Determine the [x, y] coordinate at the center of the cell enclosing the given text.  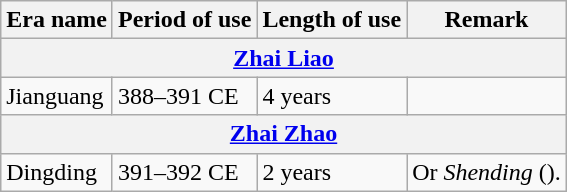
4 years [332, 96]
Period of use [184, 20]
Era name [57, 20]
Zhai Liao [284, 58]
2 years [332, 172]
388–391 CE [184, 96]
391–392 CE [184, 172]
Remark [487, 20]
Zhai Zhao [284, 134]
Dingding [57, 172]
Jianguang [57, 96]
Length of use [332, 20]
Or Shending (). [487, 172]
